Extract the [x, y] coordinate from the center of the cell holding the provided text.  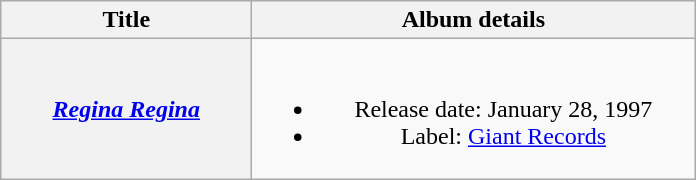
Title [126, 20]
Album details [474, 20]
Regina Regina [126, 109]
Release date: January 28, 1997Label: Giant Records [474, 109]
